Detect which cell encompasses the target text, then output its (x, y) center coordinate. 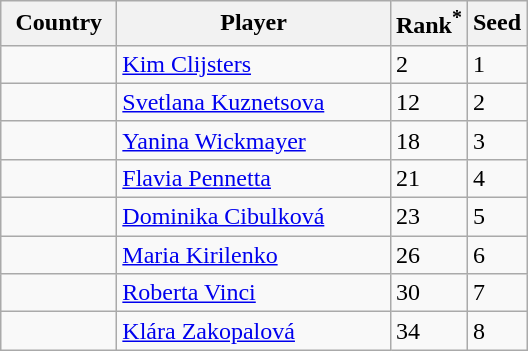
Seed (496, 24)
Dominika Cibulková (254, 217)
Roberta Vinci (254, 293)
Country (59, 24)
8 (496, 331)
1 (496, 64)
5 (496, 217)
23 (428, 217)
18 (428, 140)
Klára Zakopalová (254, 331)
Svetlana Kuznetsova (254, 102)
21 (428, 178)
Flavia Pennetta (254, 178)
12 (428, 102)
4 (496, 178)
Maria Kirilenko (254, 255)
30 (428, 293)
34 (428, 331)
Rank* (428, 24)
Player (254, 24)
Yanina Wickmayer (254, 140)
3 (496, 140)
7 (496, 293)
26 (428, 255)
Kim Clijsters (254, 64)
6 (496, 255)
